Detect which cell encompasses the target text, then output its (x, y) center coordinate. 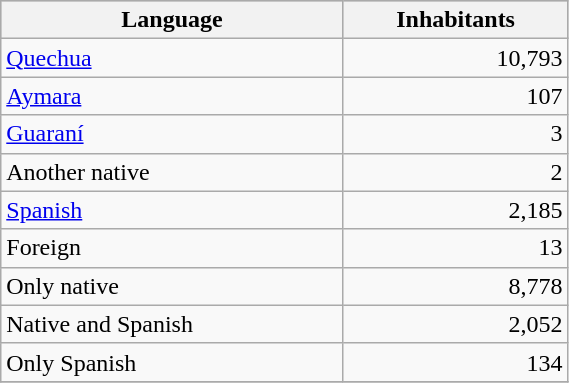
13 (456, 248)
Only native (172, 286)
Inhabitants (456, 20)
Foreign (172, 248)
2,185 (456, 210)
Aymara (172, 96)
Guaraní (172, 134)
Another native (172, 172)
3 (456, 134)
107 (456, 96)
2 (456, 172)
Spanish (172, 210)
Quechua (172, 58)
Language (172, 20)
8,778 (456, 286)
134 (456, 362)
2,052 (456, 324)
10,793 (456, 58)
Only Spanish (172, 362)
Native and Spanish (172, 324)
